Locate the cell with the specified text and output its [X, Y] center coordinate. 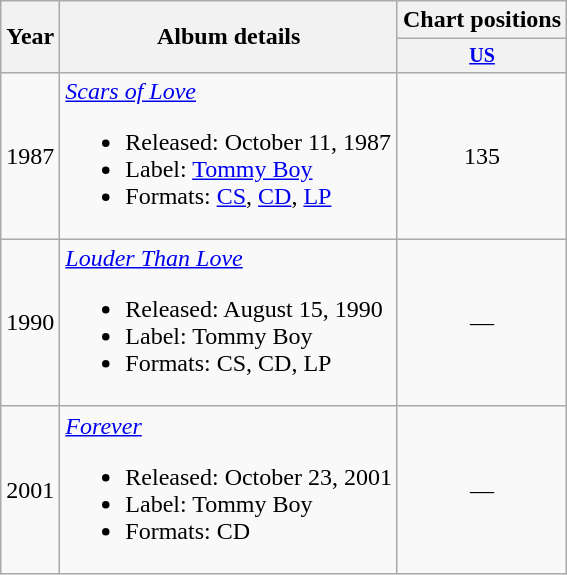
1990 [30, 322]
Album details [229, 37]
2001 [30, 490]
Louder Than LoveReleased: August 15, 1990Label: Tommy BoyFormats: CS, CD, LP [229, 322]
ForeverReleased: October 23, 2001Label: Tommy BoyFormats: CD [229, 490]
135 [482, 156]
Scars of LoveReleased: October 11, 1987Label: Tommy BoyFormats: CS, CD, LP [229, 156]
Year [30, 37]
US [482, 56]
Chart positions [482, 20]
1987 [30, 156]
